Pinpoint the cell where the given text exists, returning its (X, Y) midpoint coordinate. 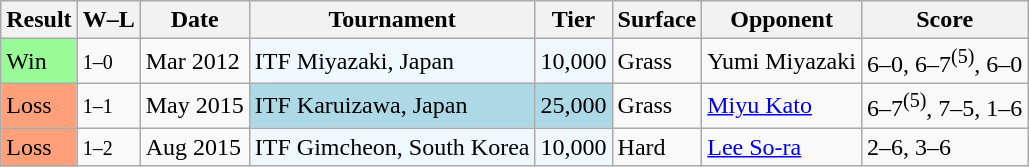
Surface (657, 20)
Aug 2015 (194, 147)
Tournament (392, 20)
W–L (108, 20)
25,000 (574, 106)
Mar 2012 (194, 62)
Opponent (782, 20)
Result (39, 20)
6–7(5), 7–5, 1–6 (944, 106)
Miyu Kato (782, 106)
Date (194, 20)
Score (944, 20)
1–2 (108, 147)
ITF Karuizawa, Japan (392, 106)
Lee So-ra (782, 147)
2–6, 3–6 (944, 147)
1–1 (108, 106)
Hard (657, 147)
Yumi Miyazaki (782, 62)
1–0 (108, 62)
Win (39, 62)
May 2015 (194, 106)
Tier (574, 20)
6–0, 6–7(5), 6–0 (944, 62)
ITF Gimcheon, South Korea (392, 147)
ITF Miyazaki, Japan (392, 62)
